Scan for the cell matching the given text and deliver its (x, y) coordinate at center. 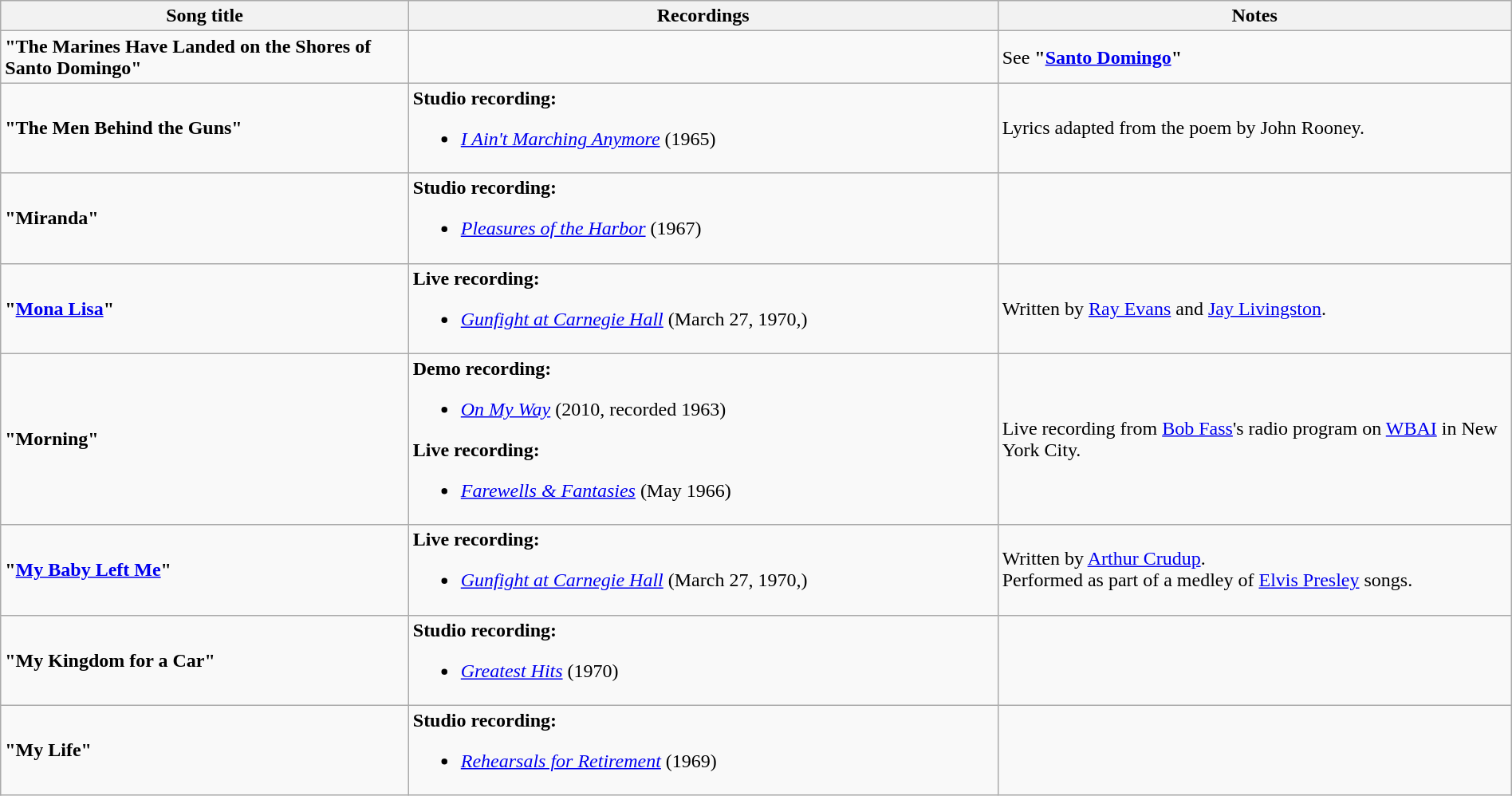
Demo recording:On My Way (2010, recorded 1963)Live recording:Farewells & Fantasies (May 1966) (703, 439)
"Mona Lisa" (205, 308)
Lyrics adapted from the poem by John Rooney. (1254, 128)
"My Life" (205, 750)
"My Baby Left Me" (205, 569)
"Miranda" (205, 219)
See "Santo Domingo" (1254, 57)
"The Men Behind the Guns" (205, 128)
Studio recording:I Ain't Marching Anymore (1965) (703, 128)
Written by Arthur Crudup.Performed as part of a medley of Elvis Presley songs. (1254, 569)
Song title (205, 16)
Recordings (703, 16)
"Morning" (205, 439)
Studio recording:Pleasures of the Harbor (1967) (703, 219)
"The Marines Have Landed on the Shores of Santo Domingo" (205, 57)
"My Kingdom for a Car" (205, 660)
Studio recording:Greatest Hits (1970) (703, 660)
Live recording from Bob Fass's radio program on WBAI in New York City. (1254, 439)
Written by Ray Evans and Jay Livingston. (1254, 308)
Notes (1254, 16)
Studio recording:Rehearsals for Retirement (1969) (703, 750)
